Output the (x, y) coordinate of the center of the cell containing the given text.  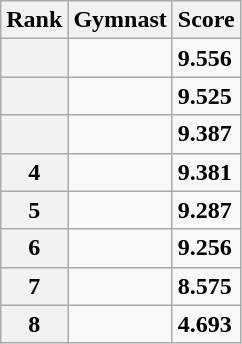
9.256 (206, 248)
9.381 (206, 172)
8 (34, 324)
9.387 (206, 134)
5 (34, 210)
Score (206, 20)
Rank (34, 20)
9.525 (206, 96)
9.556 (206, 58)
8.575 (206, 286)
4.693 (206, 324)
Gymnast (120, 20)
6 (34, 248)
7 (34, 286)
9.287 (206, 210)
4 (34, 172)
